Detect which cell encompasses the target text, then output its [x, y] center coordinate. 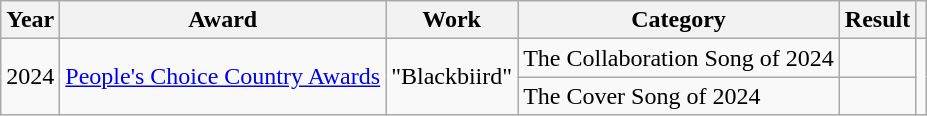
Year [30, 20]
Category [679, 20]
Award [223, 20]
2024 [30, 77]
Result [877, 20]
People's Choice Country Awards [223, 77]
Work [452, 20]
The Collaboration Song of 2024 [679, 58]
The Cover Song of 2024 [679, 96]
"Blackbiird" [452, 77]
